Capture the cell that displays the provided text and extract its (x, y) central coordinate. 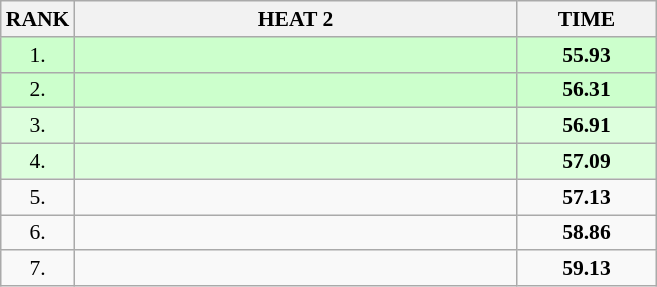
55.93 (587, 55)
7. (38, 269)
2. (38, 90)
56.31 (587, 90)
6. (38, 233)
57.09 (587, 162)
1. (38, 55)
HEAT 2 (295, 19)
59.13 (587, 269)
58.86 (587, 233)
56.91 (587, 126)
4. (38, 162)
RANK (38, 19)
3. (38, 126)
5. (38, 197)
57.13 (587, 197)
TIME (587, 19)
